Extract the [X, Y] coordinate from the center of the cell holding the provided text.  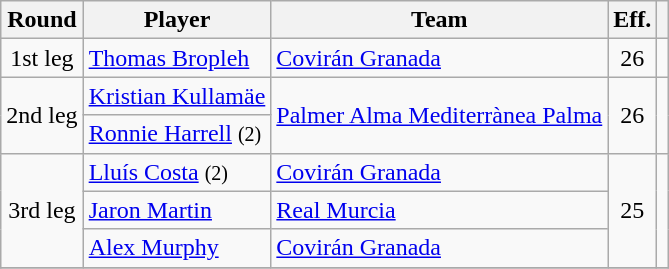
Player [177, 20]
Round [42, 20]
Kristian Kullamäe [177, 96]
Team [440, 20]
Lluís Costa (2) [177, 172]
Palmer Alma Mediterrànea Palma [440, 115]
25 [632, 210]
Jaron Martin [177, 210]
3rd leg [42, 210]
Real Murcia [440, 210]
Ronnie Harrell (2) [177, 134]
Alex Murphy [177, 248]
2nd leg [42, 115]
Thomas Bropleh [177, 58]
Eff. [632, 20]
1st leg [42, 58]
